For the text-containing cell, return its midpoint in (X, Y) coordinate format. 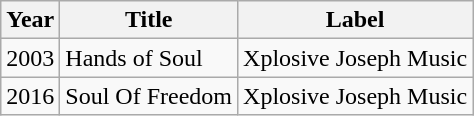
Year (30, 20)
Soul Of Freedom (149, 96)
Title (149, 20)
2016 (30, 96)
2003 (30, 58)
Label (356, 20)
Hands of Soul (149, 58)
